Return (X, Y) of the center of cell containing provided text 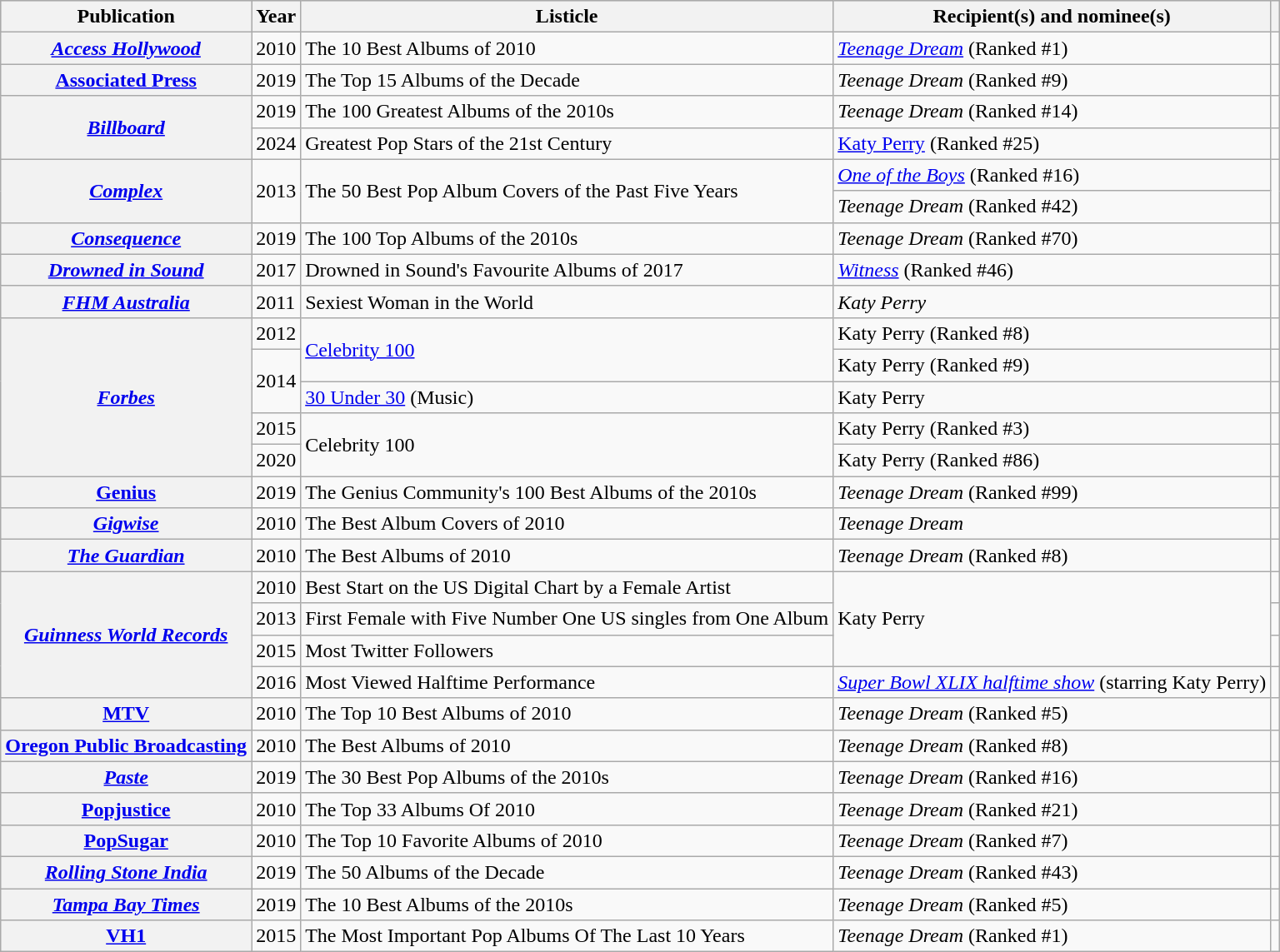
Access Hollywood (127, 48)
PopSugar (127, 840)
Sexiest Woman in the World (567, 302)
MTV (127, 714)
FHM Australia (127, 302)
The Top 10 Favorite Albums of 2010 (567, 840)
Super Bowl XLIX halftime show (starring Katy Perry) (1052, 682)
VH1 (127, 936)
2011 (277, 302)
Oregon Public Broadcasting (127, 745)
The Genius Community's 100 Best Albums of the 2010s (567, 492)
Most Twitter Followers (567, 650)
Greatest Pop Stars of the 21st Century (567, 143)
Tampa Bay Times (127, 904)
The Guardian (127, 556)
Katy Perry (Ranked #3) (1052, 429)
Complex (127, 191)
Teenage Dream (1052, 524)
Consequence (127, 238)
The 100 Top Albums of the 2010s (567, 238)
Teenage Dream (Ranked #70) (1052, 238)
Teenage Dream (Ranked #21) (1052, 809)
Paste (127, 777)
Forbes (127, 396)
Publication (127, 17)
The 50 Albums of the Decade (567, 872)
Katy Perry (Ranked #8) (1052, 333)
2014 (277, 381)
Teenage Dream (Ranked #16) (1052, 777)
2012 (277, 333)
Recipient(s) and nominee(s) (1052, 17)
The Best Album Covers of 2010 (567, 524)
Teenage Dream (Ranked #14) (1052, 112)
Billboard (127, 127)
Drowned in Sound's Favourite Albums of 2017 (567, 270)
Teenage Dream (Ranked #43) (1052, 872)
The 30 Best Pop Albums of the 2010s (567, 777)
Associated Press (127, 80)
Teenage Dream (Ranked #99) (1052, 492)
The Top 33 Albums Of 2010 (567, 809)
The 10 Best Albums of 2010 (567, 48)
One of the Boys (Ranked #16) (1052, 175)
Katy Perry (Ranked #25) (1052, 143)
Genius (127, 492)
Teenage Dream (Ranked #9) (1052, 80)
Teenage Dream (Ranked #42) (1052, 207)
The Top 10 Best Albums of 2010 (567, 714)
2017 (277, 270)
Witness (Ranked #46) (1052, 270)
First Female with Five Number One US singles from One Album (567, 619)
Drowned in Sound (127, 270)
Katy Perry (Ranked #86) (1052, 461)
Guinness World Records (127, 635)
Listicle (567, 17)
2016 (277, 682)
The Top 15 Albums of the Decade (567, 80)
Best Start on the US Digital Chart by a Female Artist (567, 587)
Teenage Dream (Ranked #7) (1052, 840)
Popjustice (127, 809)
2020 (277, 461)
Katy Perry (Ranked #9) (1052, 365)
30 Under 30 (Music) (567, 397)
Year (277, 17)
Most Viewed Halftime Performance (567, 682)
Rolling Stone India (127, 872)
The 10 Best Albums of the 2010s (567, 904)
The 100 Greatest Albums of the 2010s (567, 112)
The Most Important Pop Albums Of The Last 10 Years (567, 936)
2024 (277, 143)
Gigwise (127, 524)
The 50 Best Pop Album Covers of the Past Five Years (567, 191)
